Pinpoint the cell where the given text exists, returning its [X, Y] midpoint coordinate. 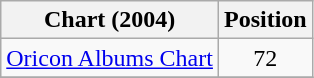
72 [265, 58]
Position [265, 20]
Oricon Albums Chart [110, 58]
Chart (2004) [110, 20]
